Extract the [x, y] coordinate from the center of the cell holding the provided text.  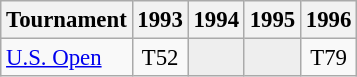
T52 [160, 58]
U.S. Open [66, 58]
1993 [160, 20]
Tournament [66, 20]
1994 [216, 20]
1995 [272, 20]
T79 [328, 58]
1996 [328, 20]
